Identify which cell holds the provided text, then report its (X, Y) central coordinate. 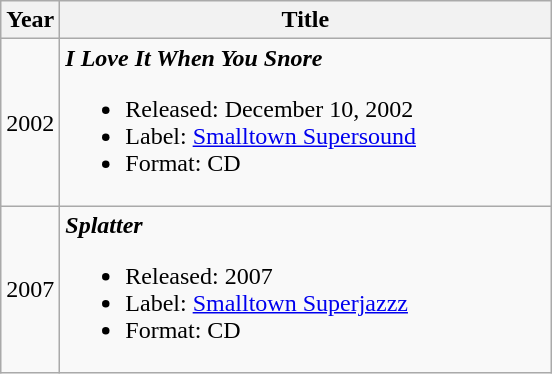
2007 (30, 290)
I Love It When You SnoreReleased: December 10, 2002Label: Smalltown Supersound Format: CD (306, 122)
2002 (30, 122)
Title (306, 20)
Year (30, 20)
SplatterReleased: 2007Label: Smalltown Superjazzz Format: CD (306, 290)
